Return (x, y) of the center of cell containing provided text 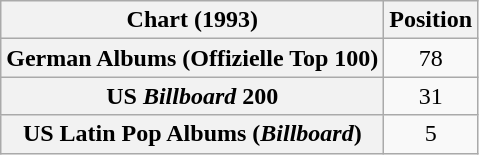
US Latin Pop Albums (Billboard) (192, 134)
German Albums (Offizielle Top 100) (192, 58)
Chart (1993) (192, 20)
78 (431, 58)
US Billboard 200 (192, 96)
31 (431, 96)
5 (431, 134)
Position (431, 20)
